Capture the cell that displays the provided text and extract its (x, y) central coordinate. 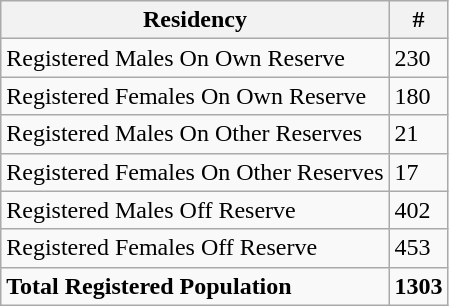
21 (418, 134)
402 (418, 210)
# (418, 20)
Registered Males On Other Reserves (195, 134)
17 (418, 172)
230 (418, 58)
Registered Females On Own Reserve (195, 96)
Registered Males On Own Reserve (195, 58)
Total Registered Population (195, 286)
180 (418, 96)
Residency (195, 20)
Registered Females On Other Reserves (195, 172)
453 (418, 248)
Registered Females Off Reserve (195, 248)
1303 (418, 286)
Registered Males Off Reserve (195, 210)
